Determine the (x, y) coordinate at the center of the cell enclosing the given text.  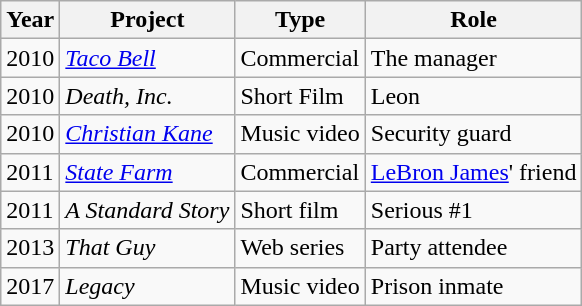
Leon (474, 96)
Legacy (148, 286)
The manager (474, 58)
Role (474, 20)
That Guy (148, 248)
Party attendee (474, 248)
State Farm (148, 172)
Type (300, 20)
Taco Bell (148, 58)
LeBron James' friend (474, 172)
Security guard (474, 134)
Prison inmate (474, 286)
A Standard Story (148, 210)
Short film (300, 210)
Web series (300, 248)
Christian Kane (148, 134)
Project (148, 20)
2017 (30, 286)
Serious #1 (474, 210)
2013 (30, 248)
Year (30, 20)
Short Film (300, 96)
Death, Inc. (148, 96)
